From the cell containing the given text, extract its center point as (X, Y) coordinate. 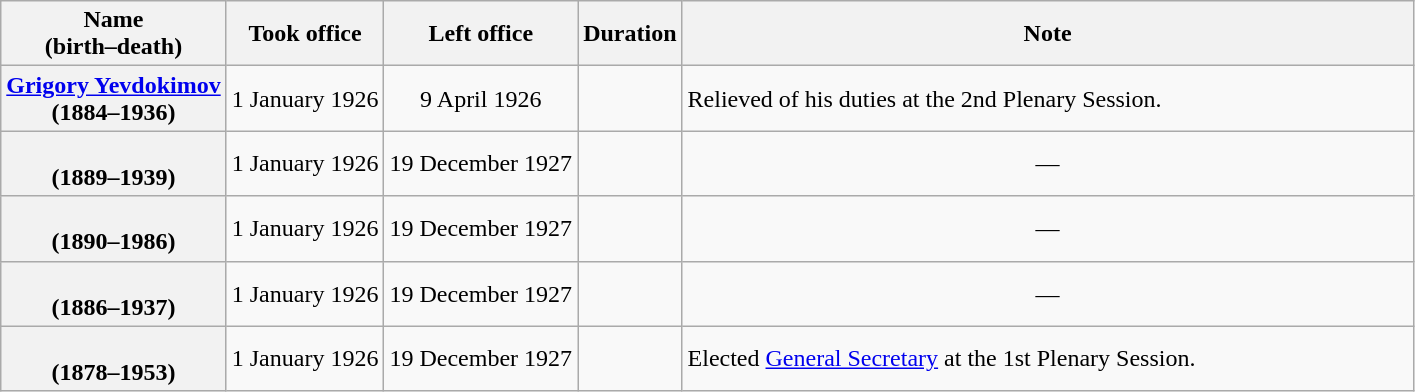
Left office (481, 34)
Took office (305, 34)
Grigory Yevdokimov(1884–1936) (114, 98)
(1890–1986) (114, 228)
Elected General Secretary at the 1st Plenary Session. (1048, 358)
Duration (630, 34)
(1889–1939) (114, 164)
Relieved of his duties at the 2nd Plenary Session. (1048, 98)
Note (1048, 34)
9 April 1926 (481, 98)
(1886–1937) (114, 294)
(1878–1953) (114, 358)
Name(birth–death) (114, 34)
